From the cell containing the given text, extract its center point as (X, Y) coordinate. 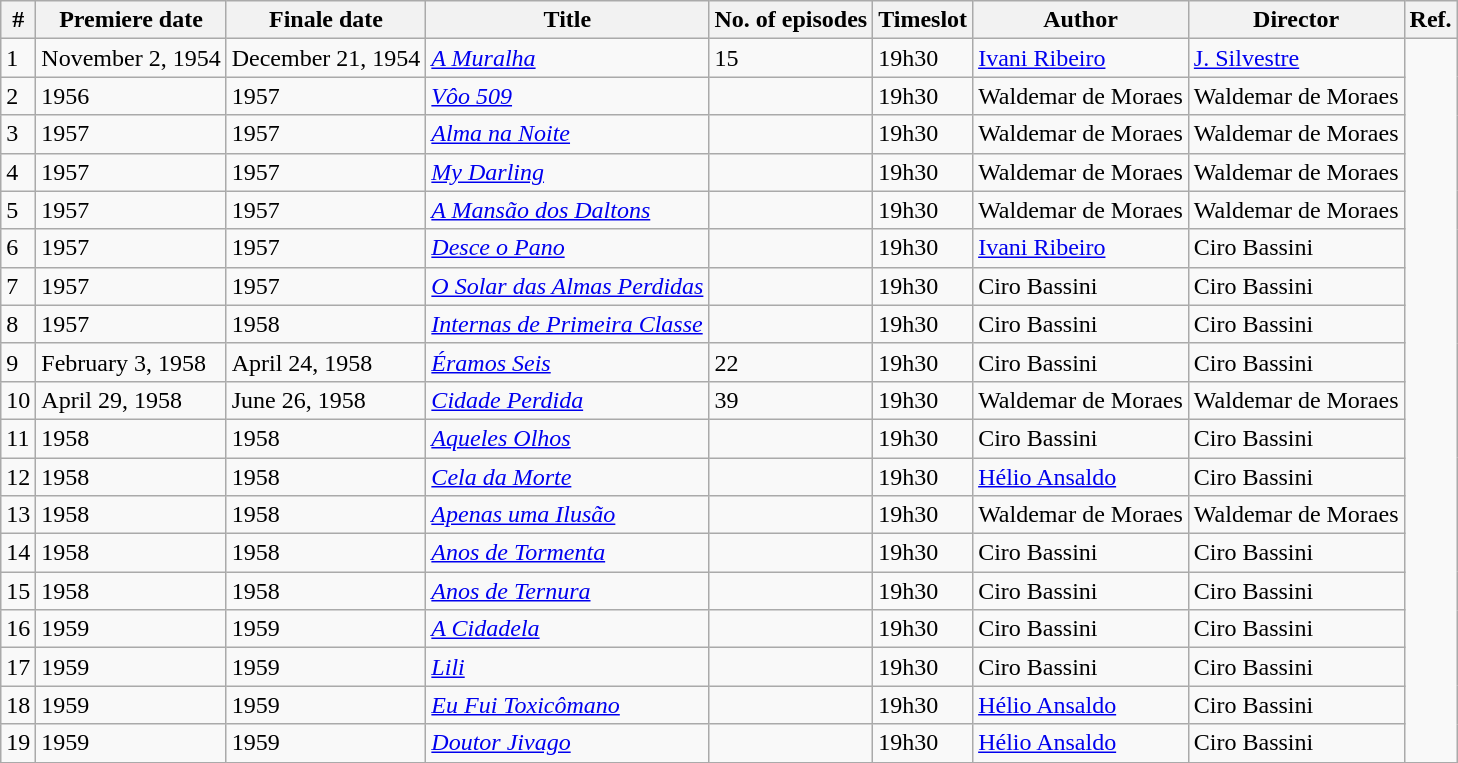
# (18, 20)
19 (18, 743)
Cidade Perdida (568, 400)
Anos de Ternura (568, 591)
12 (18, 477)
O Solar das Almas Perdidas (568, 286)
December 21, 1954 (326, 58)
Eu Fui Toxicômano (568, 705)
April 29, 1958 (131, 400)
1956 (131, 96)
Internas de Primeira Classe (568, 324)
Desce o Pano (568, 248)
Éramos Seis (568, 362)
April 24, 1958 (326, 362)
Premiere date (131, 20)
Ref. (1430, 20)
8 (18, 324)
November 2, 1954 (131, 58)
Lili (568, 667)
22 (791, 362)
Timeslot (923, 20)
My Darling (568, 172)
7 (18, 286)
Alma na Noite (568, 134)
4 (18, 172)
10 (18, 400)
11 (18, 438)
A Muralha (568, 58)
Director (1296, 20)
18 (18, 705)
14 (18, 553)
Title (568, 20)
2 (18, 96)
Vôo 509 (568, 96)
Anos de Tormenta (568, 553)
A Cidadela (568, 629)
16 (18, 629)
39 (791, 400)
Aqueles Olhos (568, 438)
1 (18, 58)
Finale date (326, 20)
13 (18, 515)
Author (1081, 20)
June 26, 1958 (326, 400)
6 (18, 248)
A Mansão dos Daltons (568, 210)
J. Silvestre (1296, 58)
Apenas uma Ilusão (568, 515)
17 (18, 667)
Doutor Jivago (568, 743)
Cela da Morte (568, 477)
9 (18, 362)
February 3, 1958 (131, 362)
3 (18, 134)
No. of episodes (791, 20)
5 (18, 210)
